Output the [X, Y] coordinate of the center of the cell containing the given text.  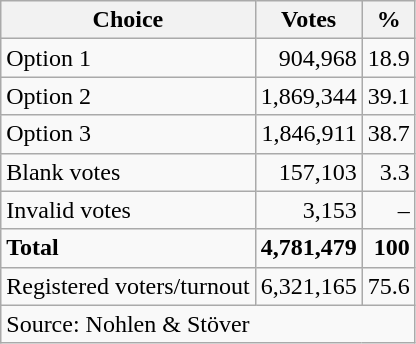
39.1 [388, 96]
3,153 [308, 210]
75.6 [388, 286]
18.9 [388, 58]
904,968 [308, 58]
6,321,165 [308, 286]
1,869,344 [308, 96]
Registered voters/turnout [128, 286]
– [388, 210]
Choice [128, 20]
Votes [308, 20]
157,103 [308, 172]
4,781,479 [308, 248]
Blank votes [128, 172]
% [388, 20]
100 [388, 248]
Option 3 [128, 134]
Source: Nohlen & Stöver [208, 324]
38.7 [388, 134]
3.3 [388, 172]
Option 2 [128, 96]
Option 1 [128, 58]
1,846,911 [308, 134]
Invalid votes [128, 210]
Total [128, 248]
